Output the (X, Y) coordinate of the center of the cell containing the given text.  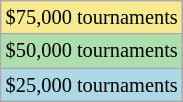
$25,000 tournaments (92, 85)
$75,000 tournaments (92, 17)
$50,000 tournaments (92, 51)
